Return the (X, Y) coordinate for the center point of the cell that contains the specified text.  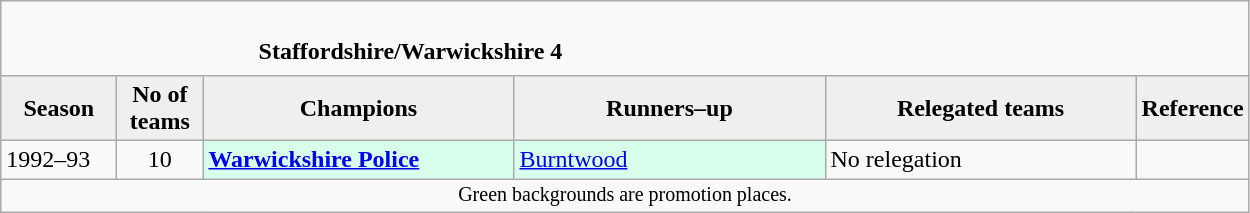
Warwickshire Police (358, 159)
Burntwood (670, 159)
Green backgrounds are promotion places. (626, 194)
10 (160, 159)
Relegated teams (980, 108)
Runners–up (670, 108)
No of teams (160, 108)
Season (59, 108)
1992–93 (59, 159)
Reference (1192, 108)
No relegation (980, 159)
Champions (358, 108)
